Detect which cell encompasses the target text, then output its (X, Y) center coordinate. 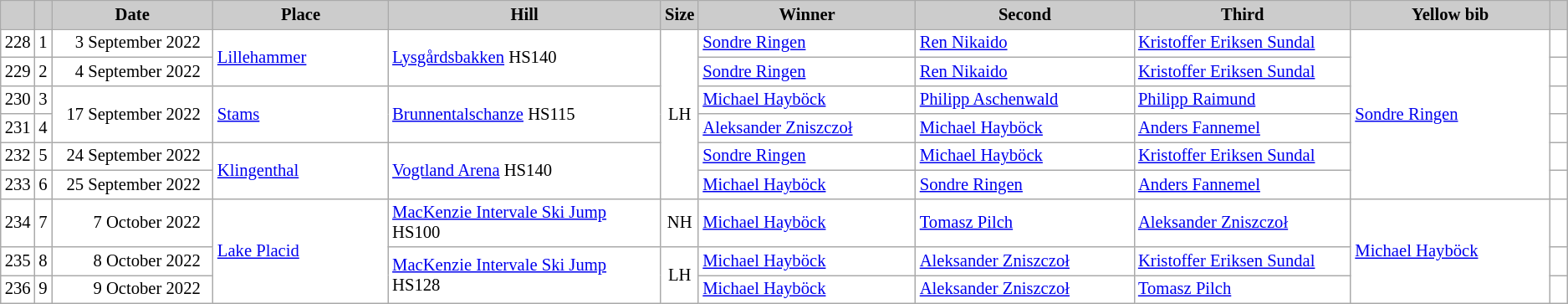
Winner (806, 14)
4 September 2022 (132, 71)
1 (43, 43)
8 October 2022 (132, 260)
Vogtland Arena HS140 (524, 170)
233 (18, 184)
Third (1243, 14)
Yellow bib (1450, 14)
234 (18, 223)
9 (43, 289)
232 (18, 156)
9 October 2022 (132, 289)
4 (43, 128)
Lake Placid (301, 251)
Size (679, 14)
Hill (524, 14)
230 (18, 100)
236 (18, 289)
3 (43, 100)
8 (43, 260)
Place (301, 14)
3 September 2022 (132, 43)
228 (18, 43)
Philipp Aschenwald (1025, 100)
24 September 2022 (132, 156)
6 (43, 184)
25 September 2022 (132, 184)
Brunnentalschanze HS115 (524, 114)
Klingenthal (301, 170)
7 October 2022 (132, 223)
Second (1025, 14)
Stams (301, 114)
17 September 2022 (132, 114)
Lillehammer (301, 57)
7 (43, 223)
MacKenzie Intervale Ski Jump HS128 (524, 275)
Philipp Raimund (1243, 100)
235 (18, 260)
Lysgårdsbakken HS140 (524, 57)
2 (43, 71)
5 (43, 156)
Date (132, 14)
229 (18, 71)
MacKenzie Intervale Ski Jump HS100 (524, 223)
231 (18, 128)
NH (679, 223)
